Scan for the cell matching the given text and deliver its (X, Y) coordinate at center. 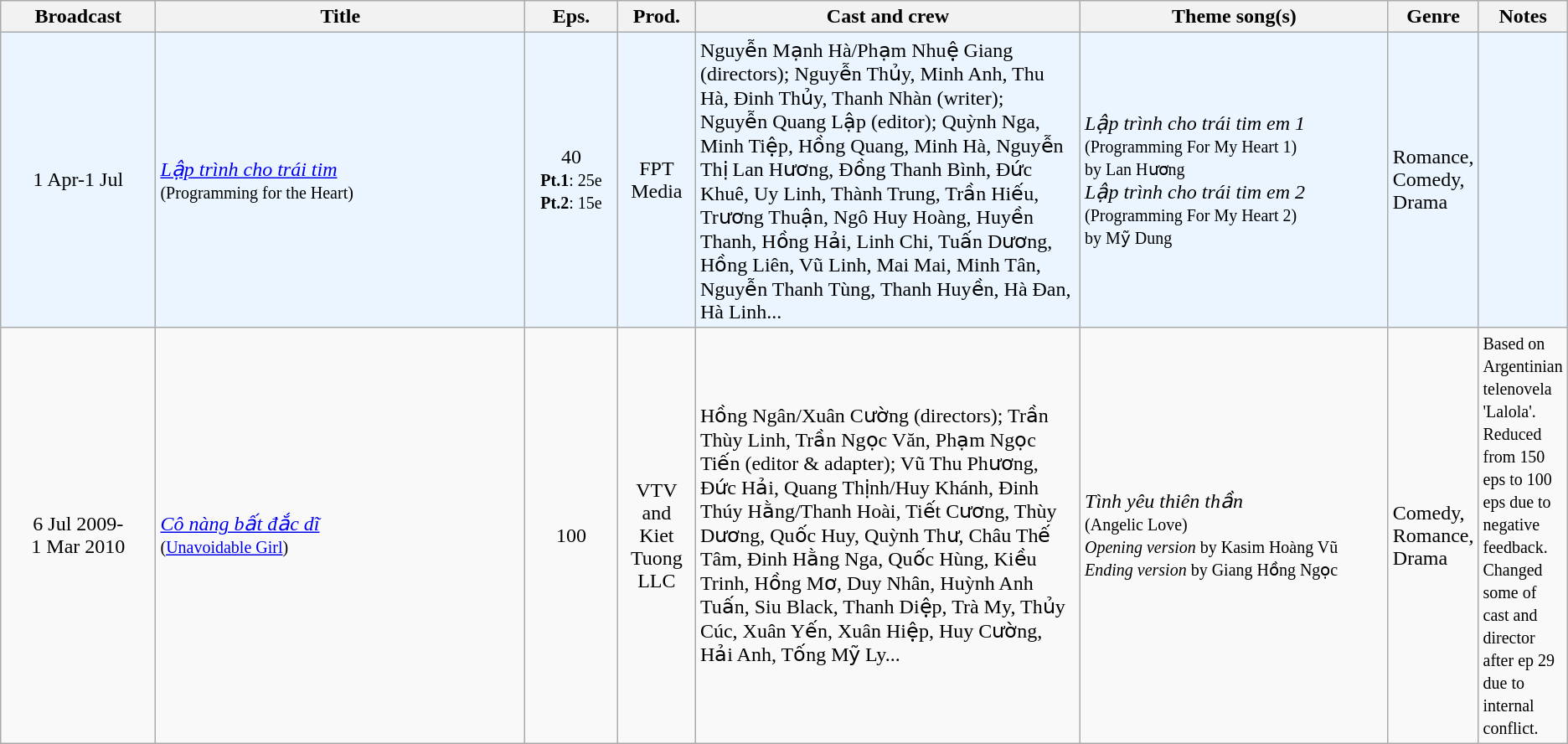
Lập trình cho trái tim (Programming for the Heart) (340, 180)
Genre (1433, 17)
Cast and crew (888, 17)
100 (571, 535)
Tình yêu thiên thần (Angelic Love)Opening version by Kasim Hoàng VũEnding version by Giang Hồng Ngọc (1235, 535)
FPT Media (657, 180)
Title (340, 17)
Lập trình cho trái tim em 1(Programming For My Heart 1)by Lan HươngLập trình cho trái tim em 2(Programming For My Heart 2)by Mỹ Dung (1235, 180)
Romance, Comedy, Drama (1433, 180)
Comedy, Romance, Drama (1433, 535)
VTVandKiet Tuong LLC (657, 535)
Prod. (657, 17)
Eps. (571, 17)
Cô nàng bất đắc dĩ (Unavoidable Girl) (340, 535)
Notes (1523, 17)
40Pt.1: 25ePt.2: 15e (571, 180)
6 Jul 2009-1 Mar 2010 (79, 535)
1 Apr-1 Jul (79, 180)
Broadcast (79, 17)
Theme song(s) (1235, 17)
